Extract the [x, y] coordinate from the center of the cell holding the provided text.  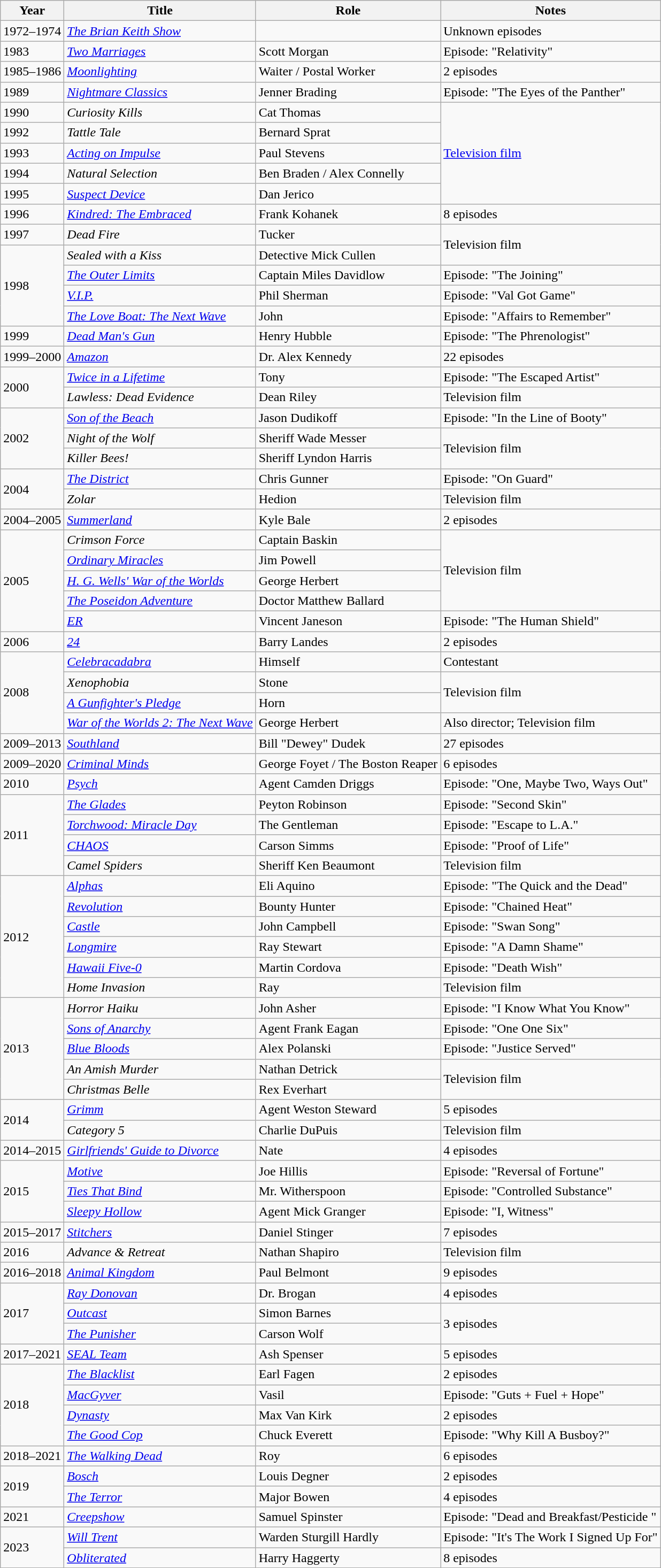
Episode: "I Know What You Know" [551, 1008]
Episode: "The Quick and the Dead" [551, 886]
2013 [32, 1049]
War of the Worlds 2: The Next Wave [160, 723]
Mr. Witherspoon [348, 1191]
The Love Boat: The Next Wave [160, 316]
Girlfriends' Guide to Divorce [160, 1150]
2004–2005 [32, 519]
Nathan Detrick [348, 1069]
Killer Bees! [160, 458]
Tattle Tale [160, 133]
Sealed with a Kiss [160, 255]
Torchwood: Miracle Day [160, 825]
Alex Polanski [348, 1049]
Dead Fire [160, 234]
Episode: "Proof of Life" [551, 845]
Twice in a Lifetime [160, 377]
Night of the Wolf [160, 438]
Stitchers [160, 1232]
Ray Stewart [348, 947]
Summerland [160, 519]
1999 [32, 336]
Nate [348, 1150]
Advance & Retreat [160, 1252]
1995 [32, 194]
Jenner Brading [348, 92]
Episode: "A Damn Shame" [551, 947]
Ordinary Miracles [160, 560]
Doctor Matthew Ballard [348, 601]
Henry Hubble [348, 336]
Obliterated [160, 1558]
Episode: "Controlled Substance" [551, 1191]
Paul Stevens [348, 153]
Bounty Hunter [348, 906]
Phil Sherman [348, 296]
1994 [32, 173]
The Outer Limits [160, 275]
Joe Hillis [348, 1171]
The Terror [160, 1496]
Nathan Shapiro [348, 1252]
Category 5 [160, 1130]
Horn [348, 703]
John Asher [348, 1008]
Episode: "Dead and Breakfast/Pesticide " [551, 1517]
The Good Cop [160, 1435]
Amazon [160, 357]
2018 [32, 1405]
Two Marriages [160, 51]
3 episodes [551, 1324]
Kindred: The Embraced [160, 214]
2016 [32, 1252]
The Blacklist [160, 1374]
Earl Fagen [348, 1374]
Chuck Everett [348, 1435]
Episode: "I, Witness" [551, 1211]
A Gunfighter's Pledge [160, 703]
Ray [348, 988]
1997 [32, 234]
ER [160, 621]
2008 [32, 693]
Episode: "Val Got Game" [551, 296]
Contestant [551, 662]
Blue Bloods [160, 1049]
Bernard Sprat [348, 133]
Title [160, 11]
Year [32, 11]
Warden Sturgill Hardly [348, 1537]
Episode: "In the Line of Booty" [551, 418]
2002 [32, 438]
George Foyet / The Boston Reaper [348, 764]
Episode: "Death Wish" [551, 967]
Hawaii Five-0 [160, 967]
The Walking Dead [160, 1456]
Episode: "Justice Served" [551, 1049]
Zolar [160, 499]
Creepshow [160, 1517]
1983 [32, 51]
Major Bowen [348, 1496]
1972–1974 [32, 31]
Southland [160, 743]
Stone [348, 682]
Dead Man's Gun [160, 336]
1992 [32, 133]
Bill "Dewey" Dudek [348, 743]
Christmas Belle [160, 1089]
Sleepy Hollow [160, 1211]
1990 [32, 112]
Sheriff Lyndon Harris [348, 458]
Carson Simms [348, 845]
1993 [32, 153]
2011 [32, 835]
1998 [32, 286]
Max Van Kirk [348, 1415]
Acting on Impulse [160, 153]
Episode: "Escape to L.A." [551, 825]
John [348, 316]
Camel Spiders [160, 865]
2015–2017 [32, 1232]
Waiter / Postal Worker [348, 72]
The Gentleman [348, 825]
Captain Baskin [348, 540]
22 episodes [551, 357]
Bosch [160, 1476]
Episode: "Second Skin" [551, 804]
Natural Selection [160, 173]
John Campbell [348, 927]
Charlie DuPuis [348, 1130]
Barry Landes [348, 642]
Agent Camden Driggs [348, 784]
Moonlighting [160, 72]
2009–2013 [32, 743]
Episode: "Why Kill A Busboy?" [551, 1435]
Episode: "The Human Shield" [551, 621]
Son of the Beach [160, 418]
Eli Aquino [348, 886]
Episode: "The Escaped Artist" [551, 377]
2000 [32, 387]
7 episodes [551, 1232]
Ties That Bind [160, 1191]
9 episodes [551, 1273]
Dr. Alex Kennedy [348, 357]
Longmire [160, 947]
2005 [32, 580]
Simon Barnes [348, 1313]
Rex Everhart [348, 1089]
The Punisher [160, 1334]
H. G. Wells' War of the Worlds [160, 580]
Harry Haggerty [348, 1558]
Xenophobia [160, 682]
Kyle Bale [348, 519]
1985–1986 [32, 72]
Horror Haiku [160, 1008]
2015 [32, 1191]
1999–2000 [32, 357]
Outcast [160, 1313]
Captain Miles Davidlow [348, 275]
Hedion [348, 499]
The Brian Keith Show [160, 31]
Suspect Device [160, 194]
Ben Braden / Alex Connelly [348, 173]
The District [160, 479]
Episode: "One, Maybe Two, Ways Out" [551, 784]
Roy [348, 1456]
V.I.P. [160, 296]
27 episodes [551, 743]
Nightmare Classics [160, 92]
Lawless: Dead Evidence [160, 397]
Crimson Force [160, 540]
Sheriff Ken Beaumont [348, 865]
Agent Mick Granger [348, 1211]
Paul Belmont [348, 1273]
An Amish Murder [160, 1069]
CHAOS [160, 845]
2023 [32, 1547]
Castle [160, 927]
Animal Kingdom [160, 1273]
Grimm [160, 1110]
Episode: "Affairs to Remember" [551, 316]
2014 [32, 1120]
2014–2015 [32, 1150]
Jason Dudikoff [348, 418]
Himself [348, 662]
Frank Kohanek [348, 214]
Tony [348, 377]
Notes [551, 11]
Dynasty [160, 1415]
2016–2018 [32, 1273]
Vincent Janeson [348, 621]
2018–2021 [32, 1456]
The Poseidon Adventure [160, 601]
2004 [32, 489]
Unknown episodes [551, 31]
Episode: "On Guard" [551, 479]
Vasil [348, 1395]
Chris Gunner [348, 479]
Carson Wolf [348, 1334]
Dean Riley [348, 397]
Revolution [160, 906]
Episode: "The Phrenologist" [551, 336]
Episode: "The Joining" [551, 275]
Agent Weston Steward [348, 1110]
Episode: "One One Six" [551, 1028]
Episode: "Guts + Fuel + Hope" [551, 1395]
Will Trent [160, 1537]
Episode: "It's The Work I Signed Up For" [551, 1537]
Ash Spenser [348, 1354]
2017–2021 [32, 1354]
Curiosity Kills [160, 112]
Martin Cordova [348, 967]
2012 [32, 936]
Detective Mick Cullen [348, 255]
Sons of Anarchy [160, 1028]
Dan Jerico [348, 194]
Dr. Brogan [348, 1293]
Role [348, 11]
Sheriff Wade Messer [348, 438]
2021 [32, 1517]
Alphas [160, 886]
Episode: "Reversal of Fortune" [551, 1171]
Samuel Spinster [348, 1517]
Episode: "Chained Heat" [551, 906]
Celebracadabra [160, 662]
Episode: "Relativity" [551, 51]
2017 [32, 1313]
The Glades [160, 804]
Agent Frank Eagan [348, 1028]
Tucker [348, 234]
Home Invasion [160, 988]
Psych [160, 784]
Motive [160, 1171]
MacGyver [160, 1395]
Episode: "Swan Song" [551, 927]
SEAL Team [160, 1354]
2019 [32, 1486]
Ray Donovan [160, 1293]
Jim Powell [348, 560]
Also director; Television film [551, 723]
2009–2020 [32, 764]
Peyton Robinson [348, 804]
Episode: "The Eyes of the Panther" [551, 92]
Criminal Minds [160, 764]
Daniel Stinger [348, 1232]
1996 [32, 214]
2010 [32, 784]
Louis Degner [348, 1476]
24 [160, 642]
Cat Thomas [348, 112]
Scott Morgan [348, 51]
2006 [32, 642]
1989 [32, 92]
